Search for the cell housing the specified text and yield its (x, y) center coordinate. 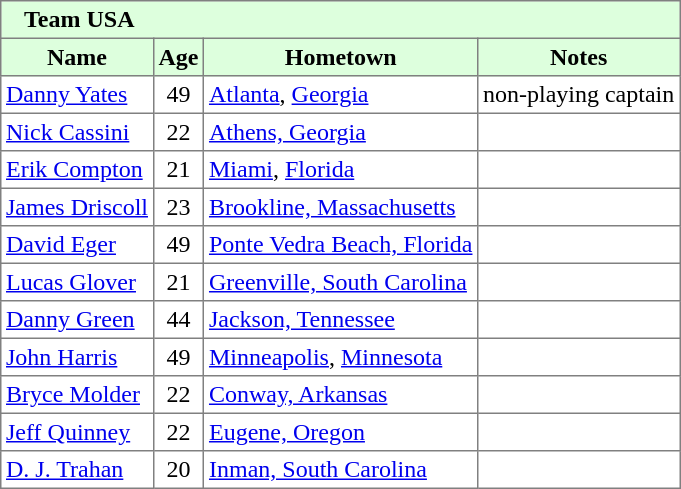
David Eger (77, 245)
Jackson, Tennessee (341, 320)
Team USA (340, 20)
Atlanta, Georgia (341, 95)
Ponte Vedra Beach, Florida (341, 245)
Conway, Arkansas (341, 395)
Miami, Florida (341, 170)
D. J. Trahan (77, 470)
Eugene, Oregon (341, 432)
non-playing captain (579, 95)
Athens, Georgia (341, 132)
Notes (579, 57)
Inman, South Carolina (341, 470)
Age (178, 57)
Minneapolis, Minnesota (341, 357)
23 (178, 207)
James Driscoll (77, 207)
Nick Cassini (77, 132)
Hometown (341, 57)
Danny Yates (77, 95)
Greenville, South Carolina (341, 282)
Erik Compton (77, 170)
Brookline, Massachusetts (341, 207)
Name (77, 57)
John Harris (77, 357)
Jeff Quinney (77, 432)
44 (178, 320)
20 (178, 470)
Lucas Glover (77, 282)
Bryce Molder (77, 395)
Danny Green (77, 320)
